Find where the given text appears and provide that cell's center as (X, Y) coordinate. 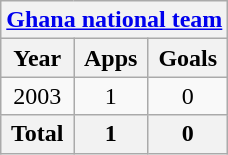
Apps (111, 58)
Year (38, 58)
Ghana national team (114, 20)
Goals (188, 58)
2003 (38, 96)
Total (38, 134)
